Provide the [x, y] coordinate of the cell's center where the given text is located.  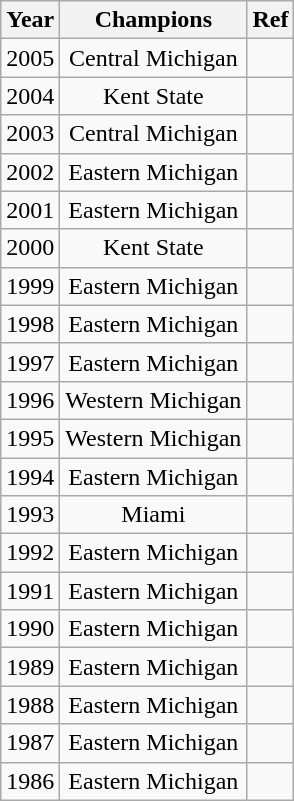
Miami [154, 515]
1997 [30, 362]
1990 [30, 629]
1992 [30, 553]
1998 [30, 324]
1999 [30, 286]
1987 [30, 743]
2000 [30, 248]
2004 [30, 96]
1986 [30, 781]
1994 [30, 477]
2003 [30, 134]
1989 [30, 667]
1988 [30, 705]
2001 [30, 210]
1996 [30, 400]
1995 [30, 438]
Ref [270, 20]
2005 [30, 58]
2002 [30, 172]
1991 [30, 591]
Year [30, 20]
1993 [30, 515]
Champions [154, 20]
